From the cell containing the given text, extract its center point as (X, Y) coordinate. 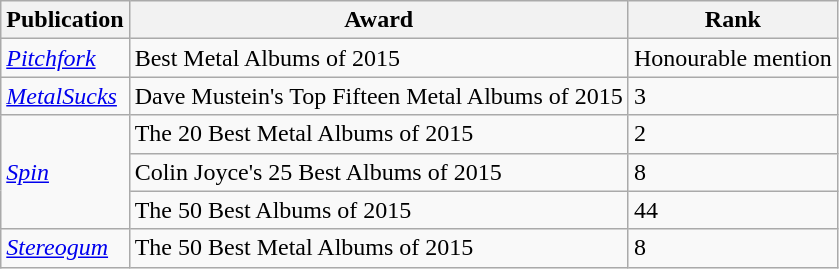
2 (732, 134)
Pitchfork (65, 58)
Spin (65, 172)
Honourable mention (732, 58)
Publication (65, 20)
Stereogum (65, 248)
Award (378, 20)
Rank (732, 20)
The 50 Best Albums of 2015 (378, 210)
Colin Joyce's 25 Best Albums of 2015 (378, 172)
MetalSucks (65, 96)
3 (732, 96)
Best Metal Albums of 2015 (378, 58)
Dave Mustein's Top Fifteen Metal Albums of 2015 (378, 96)
44 (732, 210)
The 20 Best Metal Albums of 2015 (378, 134)
The 50 Best Metal Albums of 2015 (378, 248)
